Scan for the cell matching the given text and deliver its (x, y) coordinate at center. 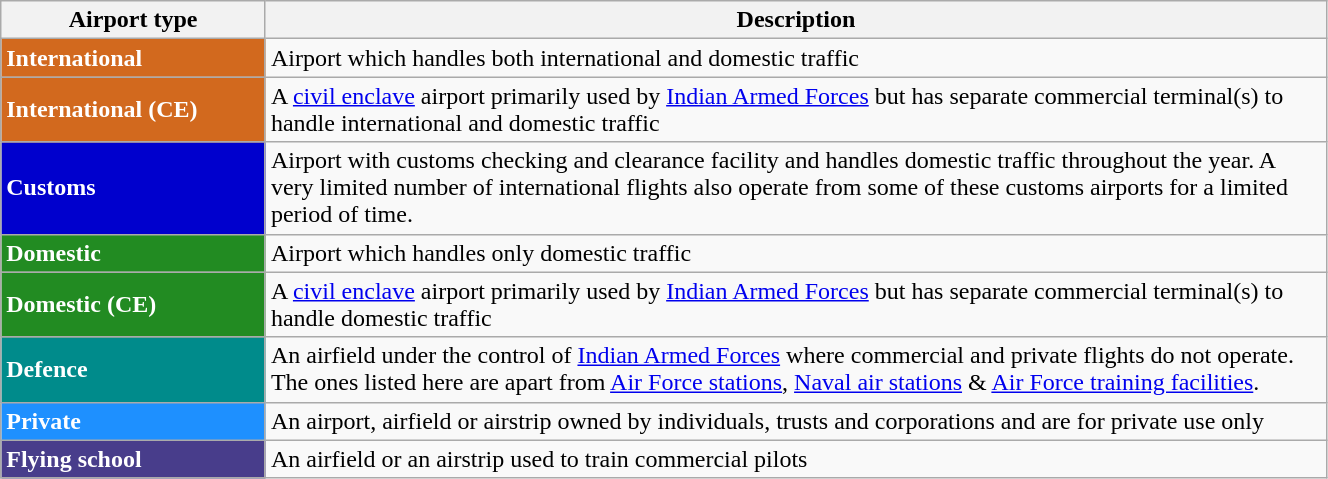
A civil enclave airport primarily used by Indian Armed Forces but has separate commercial terminal(s) to handle domestic traffic (796, 304)
International (CE) (134, 110)
Airport type (134, 20)
A civil enclave airport primarily used by Indian Armed Forces but has separate commercial terminal(s) to handle international and domestic traffic (796, 110)
Airport which handles only domestic traffic (796, 253)
Flying school (134, 459)
Customs (134, 188)
Airport which handles both international and domestic traffic (796, 58)
Defence (134, 370)
Domestic (134, 253)
Domestic (CE) (134, 304)
An airfield or an airstrip used to train commercial pilots (796, 459)
Description (796, 20)
An airport, airfield or airstrip owned by individuals, trusts and corporations and are for private use only (796, 421)
International (134, 58)
Private (134, 421)
